Find where the given text appears and provide that cell's center as [x, y] coordinate. 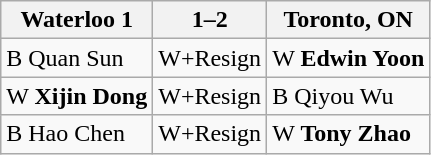
W Edwin Yoon [348, 58]
Toronto, ON [348, 20]
W Xijin Dong [77, 96]
1–2 [210, 20]
Waterloo 1 [77, 20]
B Hao Chen [77, 134]
W Tony Zhao [348, 134]
B Quan Sun [77, 58]
B Qiyou Wu [348, 96]
